Return the (X, Y) coordinate for the center point of the cell that contains the specified text.  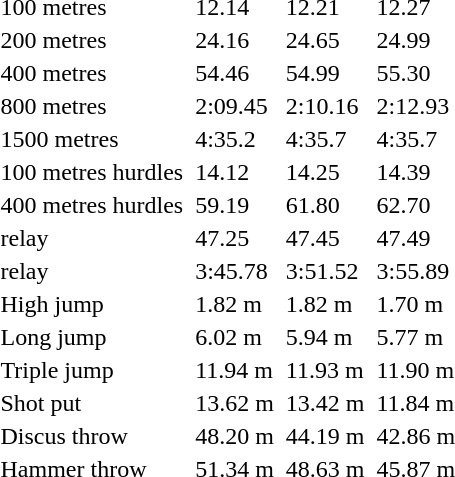
48.20 m (235, 436)
59.19 (235, 205)
2:09.45 (235, 106)
47.45 (325, 238)
3:51.52 (325, 271)
14.25 (325, 172)
54.99 (325, 73)
5.94 m (325, 337)
11.93 m (325, 370)
61.80 (325, 205)
24.65 (325, 40)
14.12 (235, 172)
54.46 (235, 73)
11.94 m (235, 370)
13.42 m (325, 403)
13.62 m (235, 403)
47.25 (235, 238)
4:35.7 (325, 139)
24.16 (235, 40)
3:45.78 (235, 271)
2:10.16 (325, 106)
6.02 m (235, 337)
4:35.2 (235, 139)
44.19 m (325, 436)
